Return [X, Y] of the center of cell containing provided text 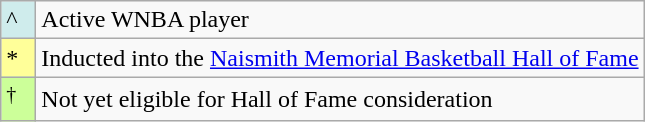
Inducted into the Naismith Memorial Basketball Hall of Fame [340, 58]
Active WNBA player [340, 20]
Not yet eligible for Hall of Fame consideration [340, 100]
† [18, 100]
* [18, 58]
^ [18, 20]
